For the text-containing cell, return its midpoint in [x, y] coordinate format. 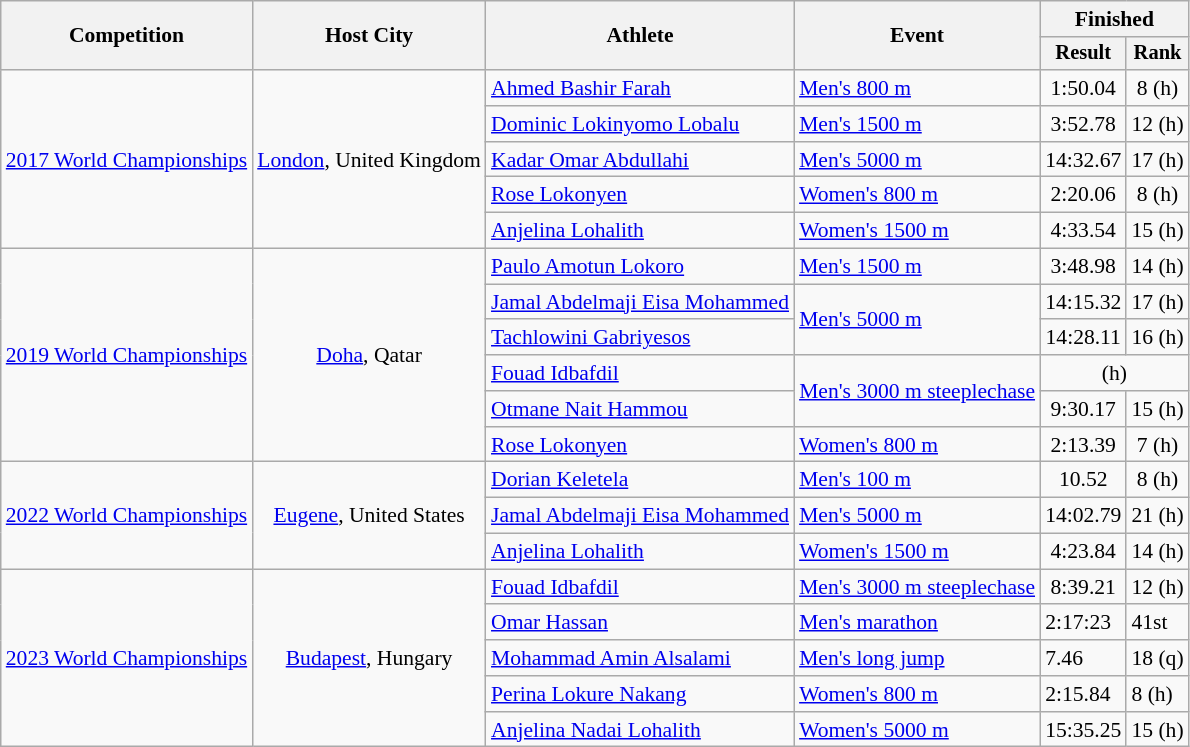
16 (h) [1157, 338]
14:32.67 [1083, 160]
Result [1083, 54]
21 (h) [1157, 516]
Tachlowini Gabriyesos [640, 338]
9:30.17 [1083, 409]
Omar Hassan [640, 623]
Men's 100 m [917, 480]
Paulo Amotun Lokoro [640, 267]
3:52.78 [1083, 124]
10.52 [1083, 480]
Kadar Omar Abdullahi [640, 160]
2:15.84 [1083, 694]
Men's 800 m [917, 88]
Perina Lokure Nakang [640, 694]
Men's marathon [917, 623]
2017 World Championships [126, 159]
Rank [1157, 54]
Host City [369, 36]
Athlete [640, 36]
Eugene, United States [369, 516]
14:02.79 [1083, 516]
41st [1157, 623]
Competition [126, 36]
2023 World Championships [126, 658]
Budapest, Hungary [369, 658]
Dorian Keletela [640, 480]
7 (h) [1157, 445]
7.46 [1083, 658]
Mohammad Amin Alsalami [640, 658]
(h) [1114, 373]
Men's long jump [917, 658]
2:17:23 [1083, 623]
14:15.32 [1083, 302]
Finished [1114, 19]
4:23.84 [1083, 552]
2022 World Championships [126, 516]
Otmane Nait Hammou [640, 409]
2019 World Championships [126, 356]
4:33.54 [1083, 231]
Dominic Lokinyomo Lobalu [640, 124]
2:20.06 [1083, 195]
8:39.21 [1083, 587]
18 (q) [1157, 658]
Doha, Qatar [369, 356]
Ahmed Bashir Farah [640, 88]
Event [917, 36]
14:28.11 [1083, 338]
London, United Kingdom [369, 159]
2:13.39 [1083, 445]
3:48.98 [1083, 267]
1:50.04 [1083, 88]
